Return the [X, Y] coordinate for the center point of the cell that contains the specified text.  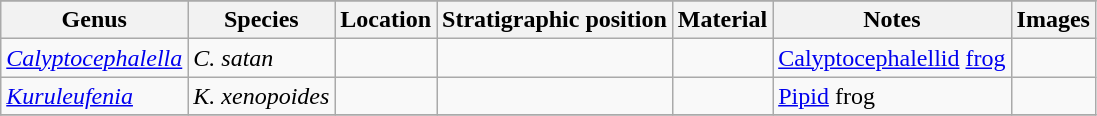
Notes [892, 20]
Genus [94, 20]
Kuruleufenia [94, 96]
Stratigraphic position [555, 20]
Calyptocephalellid frog [892, 58]
Calyptocephalella [94, 58]
C. satan [262, 58]
Species [262, 20]
Location [386, 20]
Material [722, 20]
Pipid frog [892, 96]
Images [1053, 20]
K. xenopoides [262, 96]
